Scan for the cell matching the given text and deliver its [X, Y] coordinate at center. 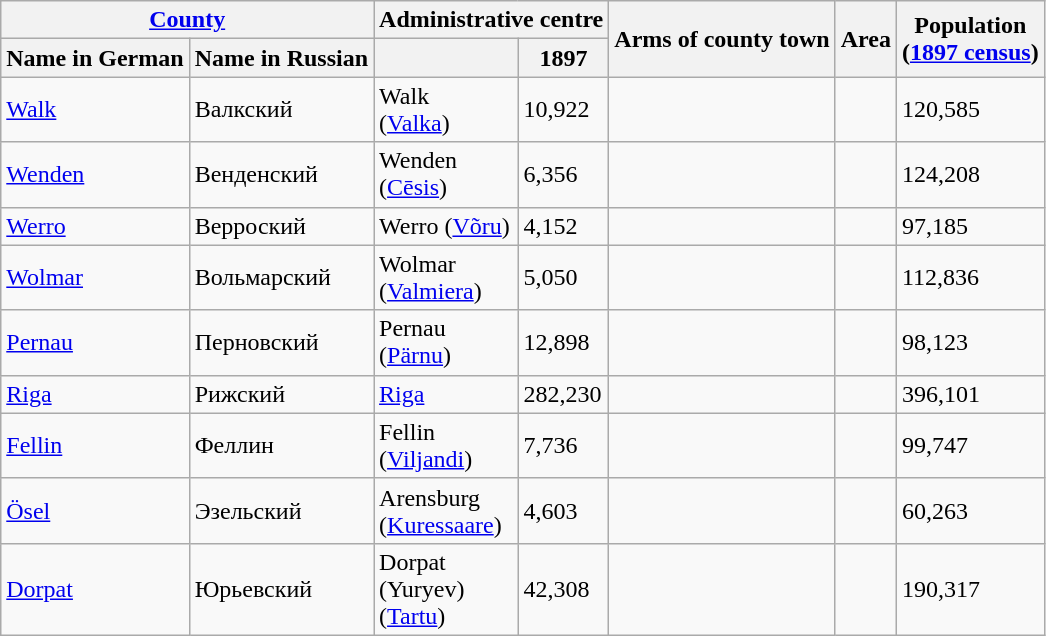
Arms of county town [722, 39]
Wolmar(Valmiera) [446, 278]
396,101 [970, 394]
Fellin(Viljandi) [446, 446]
7,736 [564, 446]
Верроский [281, 226]
Population(1897 census) [970, 39]
60,263 [970, 510]
1897 [564, 58]
Werro (Võru) [446, 226]
Вольмарский [281, 278]
Wolmar [95, 278]
Arensburg(Kuressaare) [446, 510]
4,152 [564, 226]
124,208 [970, 174]
42,308 [564, 589]
Феллин [281, 446]
Pernau [95, 342]
4,603 [564, 510]
282,230 [564, 394]
Walk [95, 110]
Dorpat(Yuryev)(Tartu) [446, 589]
Administrative centre [492, 20]
10,922 [564, 110]
Перновский [281, 342]
Эзельский [281, 510]
Dorpat [95, 589]
Юрьевский [281, 589]
Wenden [95, 174]
Name in Russian [281, 58]
Венденский [281, 174]
98,123 [970, 342]
Walk(Valka) [446, 110]
97,185 [970, 226]
6,356 [564, 174]
Ösel [95, 510]
190,317 [970, 589]
Валкский [281, 110]
112,836 [970, 278]
Werro [95, 226]
5,050 [564, 278]
Fellin [95, 446]
Wenden(Cēsis) [446, 174]
Pernau(Pärnu) [446, 342]
County [188, 20]
Рижский [281, 394]
Name in German [95, 58]
Area [866, 39]
120,585 [970, 110]
12,898 [564, 342]
99,747 [970, 446]
